Search for the cell housing the specified text and yield its [X, Y] center coordinate. 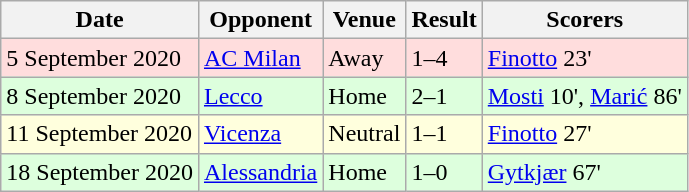
Date [100, 20]
5 September 2020 [100, 58]
Alessandria [260, 172]
18 September 2020 [100, 172]
Scorers [584, 20]
1–1 [444, 134]
Venue [364, 20]
AC Milan [260, 58]
1–0 [444, 172]
11 September 2020 [100, 134]
Finotto 27' [584, 134]
Result [444, 20]
8 September 2020 [100, 96]
Vicenza [260, 134]
Neutral [364, 134]
Gytkjær 67' [584, 172]
Opponent [260, 20]
Finotto 23' [584, 58]
2–1 [444, 96]
Lecco [260, 96]
Away [364, 58]
Mosti 10', Marić 86' [584, 96]
1–4 [444, 58]
